Return the (X, Y) coordinate for the center point of the cell that contains the specified text.  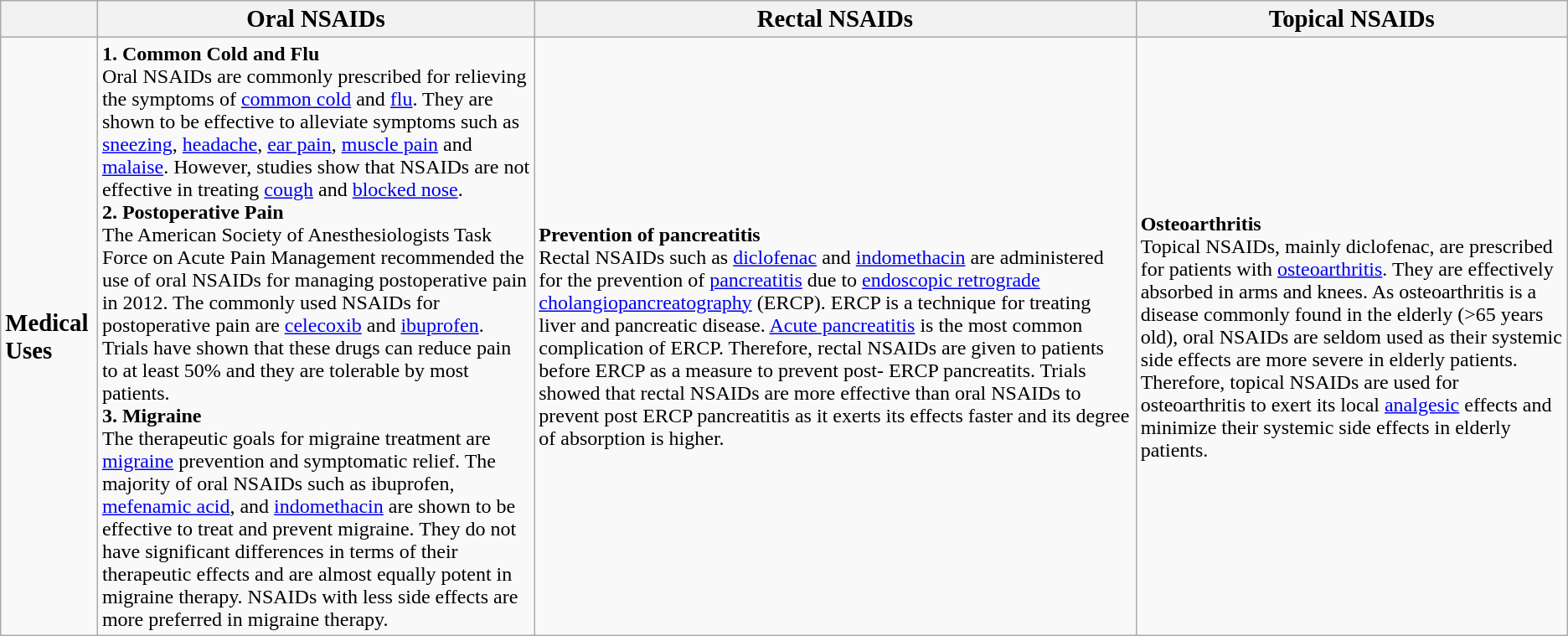
Topical NSAIDs (1352, 19)
Medical Uses (49, 337)
Oral NSAIDs (315, 19)
Rectal NSAIDs (835, 19)
